Find where the given text appears and provide that cell's center as [x, y] coordinate. 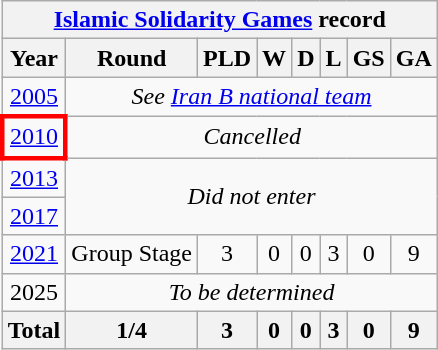
Round [132, 58]
Group Stage [132, 254]
Did not enter [252, 197]
Total [34, 330]
2010 [34, 136]
See Iran B national team [252, 97]
2021 [34, 254]
GA [414, 58]
GS [368, 58]
2017 [34, 216]
1/4 [132, 330]
D [306, 58]
2013 [34, 178]
W [274, 58]
Cancelled [252, 136]
2005 [34, 97]
PLD [228, 58]
Islamic Solidarity Games record [220, 20]
2025 [34, 292]
Year [34, 58]
To be determined [252, 292]
L [334, 58]
